Return the [x, y] coordinate for the center point of the cell that contains the specified text.  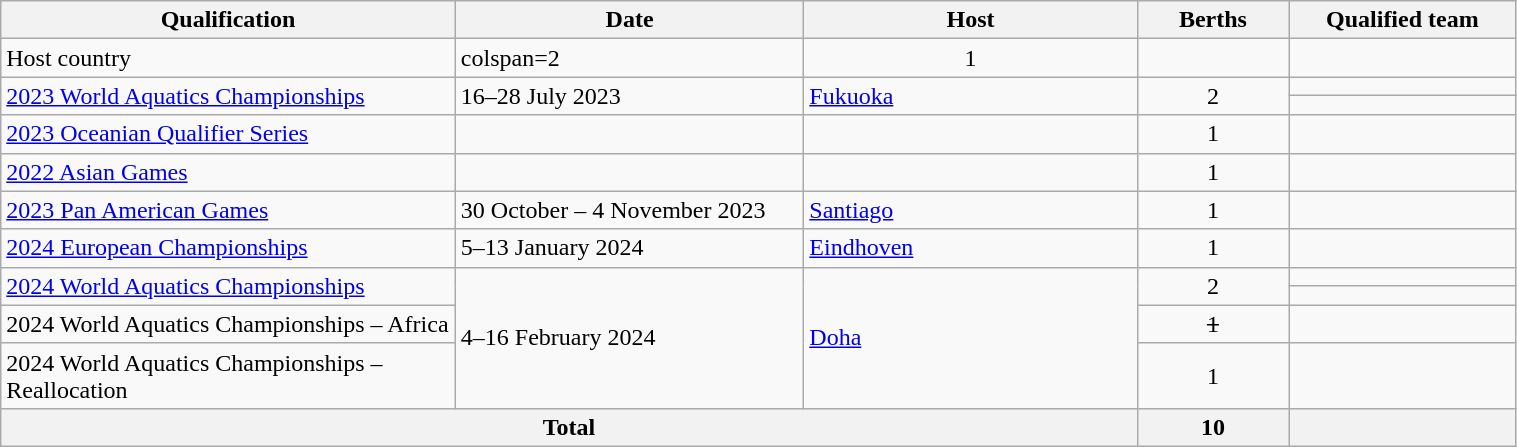
16–28 July 2023 [629, 96]
Qualification [228, 20]
2024 World Aquatics Championships – Reallocation [228, 376]
Total [569, 427]
Eindhoven [970, 248]
Fukuoka [970, 96]
Date [629, 20]
Host [970, 20]
Qualified team [1402, 20]
2023 Oceanian Qualifier Series [228, 134]
2024 European Championships [228, 248]
2023 World Aquatics Championships [228, 96]
Doha [970, 338]
5–13 January 2024 [629, 248]
Berths [1213, 20]
colspan=2 [629, 58]
2023 Pan American Games [228, 210]
10 [1213, 427]
2022 Asian Games [228, 172]
2024 World Aquatics Championships [228, 286]
4–16 February 2024 [629, 338]
2024 World Aquatics Championships – Africa [228, 324]
Santiago [970, 210]
30 October – 4 November 2023 [629, 210]
Host country [228, 58]
